Detect which cell encompasses the target text, then output its [X, Y] center coordinate. 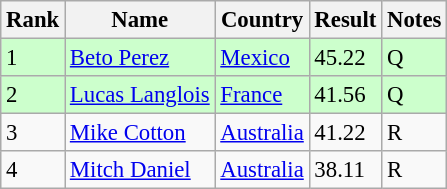
2 [33, 95]
38.11 [346, 170]
Rank [33, 20]
3 [33, 133]
45.22 [346, 58]
Result [346, 20]
41.56 [346, 95]
France [262, 95]
Notes [414, 20]
4 [33, 170]
1 [33, 58]
Country [262, 20]
Name [140, 20]
Mitch Daniel [140, 170]
41.22 [346, 133]
Mike Cotton [140, 133]
Beto Perez [140, 58]
Mexico [262, 58]
Lucas Langlois [140, 95]
